For the text-containing cell, return its midpoint in [x, y] coordinate format. 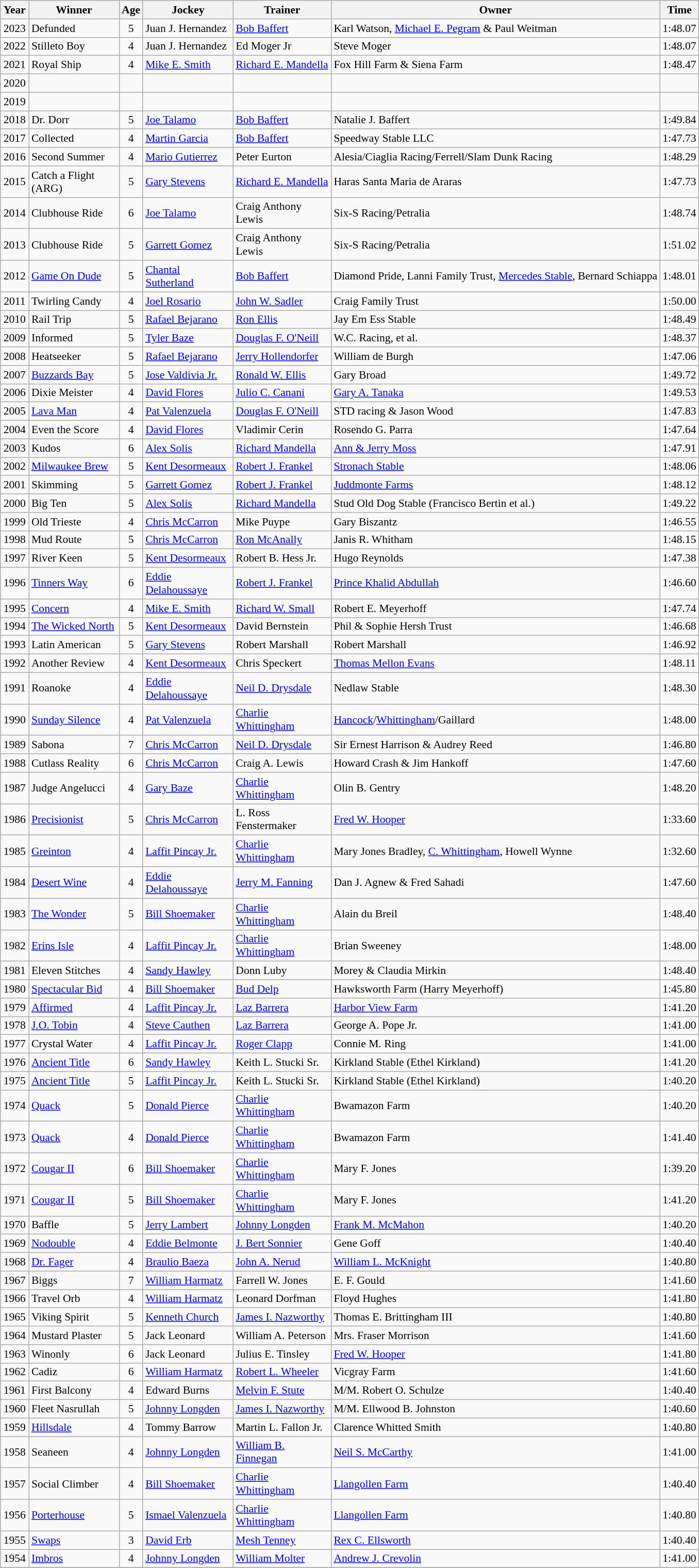
Farrell W. Jones [282, 1280]
Stilleto Boy [74, 46]
2006 [14, 393]
STD racing & Jason Wood [495, 411]
1988 [14, 763]
Greinton [74, 851]
Stronach Stable [495, 467]
Hugo Reynolds [495, 558]
David Erb [188, 1540]
Connie M. Ring [495, 1044]
Fleet Nasrullah [74, 1409]
Porterhouse [74, 1515]
1974 [14, 1105]
Janis R. Whitham [495, 540]
1:50.00 [679, 301]
First Balcony [74, 1391]
Robert L. Wheeler [282, 1372]
W.C. Racing, et al. [495, 338]
Harbor View Farm [495, 1008]
Mario Gutierrez [188, 157]
1979 [14, 1008]
Viking Spirit [74, 1317]
Ed Moger Jr [282, 46]
Clarence Whitted Smith [495, 1427]
2012 [14, 276]
2011 [14, 301]
1:46.80 [679, 745]
Lava Man [74, 411]
1:49.72 [679, 375]
Buzzards Bay [74, 375]
Julio C. Canani [282, 393]
Roanoke [74, 688]
William L. McKnight [495, 1262]
Alesia/Ciaglia Racing/Ferrell/Slam Dunk Racing [495, 157]
1:33.60 [679, 820]
2016 [14, 157]
Mike Puype [282, 522]
Ron McAnally [282, 540]
E. F. Gould [495, 1280]
1954 [14, 1559]
Jerry M. Fanning [282, 883]
William de Burgh [495, 356]
1:48.15 [679, 540]
Milwaukee Brew [74, 467]
M/M. Robert O. Schulze [495, 1391]
1:47.38 [679, 558]
Catch a Flight (ARG) [74, 181]
1:47.74 [679, 608]
Karl Watson, Michael E. Pegram & Paul Weitman [495, 28]
Owner [495, 10]
2000 [14, 503]
Speedway Stable LLC [495, 139]
1959 [14, 1427]
1968 [14, 1262]
Winonly [74, 1354]
1992 [14, 664]
Martin L. Fallon Jr. [282, 1427]
1982 [14, 946]
2001 [14, 485]
Frank M. McMahon [495, 1225]
Ron Ellis [282, 320]
1957 [14, 1484]
1963 [14, 1354]
Natalie J. Baffert [495, 120]
Big Ten [74, 503]
Olin B. Gentry [495, 788]
Rex C. Ellsworth [495, 1540]
Thomas Mellon Evans [495, 664]
1:46.55 [679, 522]
1:47.64 [679, 430]
Chantal Sutherland [188, 276]
Floyd Hughes [495, 1299]
Steve Cauthen [188, 1026]
Judge Angelucci [74, 788]
Ann & Jerry Moss [495, 448]
Gary A. Tanaka [495, 393]
1:49.53 [679, 393]
1967 [14, 1280]
2005 [14, 411]
1:48.74 [679, 213]
Mary Jones Bradley, C. Whittingham, Howell Wynne [495, 851]
1:40.60 [679, 1409]
1983 [14, 914]
3 [131, 1540]
1987 [14, 788]
Kudos [74, 448]
2020 [14, 84]
2004 [14, 430]
2022 [14, 46]
1971 [14, 1200]
1991 [14, 688]
Kenneth Church [188, 1317]
Spectacular Bid [74, 989]
1973 [14, 1137]
1:47.91 [679, 448]
1990 [14, 720]
Nodouble [74, 1244]
1:49.22 [679, 503]
Howard Crash & Jim Hankoff [495, 763]
William Molter [282, 1559]
2008 [14, 356]
1:46.68 [679, 626]
1:46.92 [679, 645]
Juddmonte Farms [495, 485]
Brian Sweeney [495, 946]
Robert B. Hess Jr. [282, 558]
Mustard Plaster [74, 1335]
1999 [14, 522]
Neil S. McCarthy [495, 1452]
1964 [14, 1335]
Twirling Candy [74, 301]
1:46.60 [679, 584]
1981 [14, 971]
Donn Luby [282, 971]
1956 [14, 1515]
1970 [14, 1225]
Haras Santa Maria de Araras [495, 181]
1:48.49 [679, 320]
Jay Em Ess Stable [495, 320]
Hillsdale [74, 1427]
Jerry Hollendorfer [282, 356]
Another Review [74, 664]
1962 [14, 1372]
Social Climber [74, 1484]
Dr. Fager [74, 1262]
J.O. Tobin [74, 1026]
Thomas E. Brittingham III [495, 1317]
1986 [14, 820]
Martin Garcia [188, 139]
1997 [14, 558]
2019 [14, 102]
Mrs. Fraser Morrison [495, 1335]
Sunday Silence [74, 720]
Erins Isle [74, 946]
2007 [14, 375]
Jerry Lambert [188, 1225]
2021 [14, 65]
Cutlass Reality [74, 763]
Alain du Breil [495, 914]
Robert E. Meyerhoff [495, 608]
1:39.20 [679, 1168]
Trainer [282, 10]
Richard W. Small [282, 608]
Travel Orb [74, 1299]
2013 [14, 244]
William B. Finnegan [282, 1452]
Seaneen [74, 1452]
1976 [14, 1063]
Mud Route [74, 540]
Diamond Pride, Lanni Family Trust, Mercedes Stable, Bernard Schiappa [495, 276]
Eleven Stitches [74, 971]
1985 [14, 851]
Cadiz [74, 1372]
1:47.83 [679, 411]
Joel Rosario [188, 301]
Melvin F. Stute [282, 1391]
Dixie Meister [74, 393]
Phil & Sophie Hersh Trust [495, 626]
John A. Nerud [282, 1262]
1984 [14, 883]
John W. Sadler [282, 301]
Sir Ernest Harrison & Audrey Reed [495, 745]
Stud Old Dog Stable (Francisco Bertin et al.) [495, 503]
1:48.47 [679, 65]
J. Bert Sonnier [282, 1244]
Tyler Baze [188, 338]
1980 [14, 989]
1975 [14, 1081]
Chris Speckert [282, 664]
Dr. Dorr [74, 120]
1:48.20 [679, 788]
1978 [14, 1026]
Hancock/Whittingham/Gaillard [495, 720]
2002 [14, 467]
1960 [14, 1409]
Rosendo G. Parra [495, 430]
2003 [14, 448]
Concern [74, 608]
Gary Biszantz [495, 522]
Even the Score [74, 430]
1:48.01 [679, 276]
L. Ross Fenstermaker [282, 820]
George A. Pope Jr. [495, 1026]
M/M. Ellwood B. Johnston [495, 1409]
1966 [14, 1299]
Game On Dude [74, 276]
1996 [14, 584]
Rail Trip [74, 320]
David Bernstein [282, 626]
Old Trieste [74, 522]
Jose Valdivia Jr. [188, 375]
Biggs [74, 1280]
Second Summer [74, 157]
Vicgray Farm [495, 1372]
Braulio Baeza [188, 1262]
Time [679, 10]
Steve Moger [495, 46]
Tommy Barrow [188, 1427]
Crystal Water [74, 1044]
Ismael Valenzuela [188, 1515]
Eddie Belmonte [188, 1244]
1:51.02 [679, 244]
Collected [74, 139]
1:49.84 [679, 120]
1977 [14, 1044]
Craig Family Trust [495, 301]
Sabona [74, 745]
Hawksworth Farm (Harry Meyerhoff) [495, 989]
Nedlaw Stable [495, 688]
Baffle [74, 1225]
William A. Peterson [282, 1335]
Bud Delp [282, 989]
2010 [14, 320]
1995 [14, 608]
1969 [14, 1244]
Heatseeker [74, 356]
1:32.60 [679, 851]
Gary Broad [495, 375]
1989 [14, 745]
Swaps [74, 1540]
2015 [14, 181]
Winner [74, 10]
1993 [14, 645]
Defunded [74, 28]
Prince Khalid Abdullah [495, 584]
Tinners Way [74, 584]
1:48.37 [679, 338]
Andrew J. Crevolin [495, 1559]
1:41.40 [679, 1137]
Gary Baze [188, 788]
Royal Ship [74, 65]
Age [131, 10]
1961 [14, 1391]
Craig A. Lewis [282, 763]
1:48.11 [679, 664]
Vladimir Cerin [282, 430]
Ronald W. Ellis [282, 375]
Desert Wine [74, 883]
Fox Hill Farm & Siena Farm [495, 65]
Mesh Tenney [282, 1540]
Skimming [74, 485]
1:47.06 [679, 356]
1:48.29 [679, 157]
Imbros [74, 1559]
1:48.06 [679, 467]
Julius E. Tinsley [282, 1354]
1972 [14, 1168]
Leonard Dorfman [282, 1299]
1998 [14, 540]
Roger Clapp [282, 1044]
Jockey [188, 10]
1965 [14, 1317]
1958 [14, 1452]
1:45.80 [679, 989]
2017 [14, 139]
River Keen [74, 558]
1:48.30 [679, 688]
Edward Burns [188, 1391]
2023 [14, 28]
Year [14, 10]
The Wonder [74, 914]
Informed [74, 338]
1994 [14, 626]
1:48.12 [679, 485]
2014 [14, 213]
Latin American [74, 645]
Gene Goff [495, 1244]
Dan J. Agnew & Fred Sahadi [495, 883]
2018 [14, 120]
1955 [14, 1540]
2009 [14, 338]
Peter Eurton [282, 157]
Precisionist [74, 820]
Affirmed [74, 1008]
Morey & Claudia Mirkin [495, 971]
The Wicked North [74, 626]
